Pinpoint the cell where the given text exists, returning its [X, Y] midpoint coordinate. 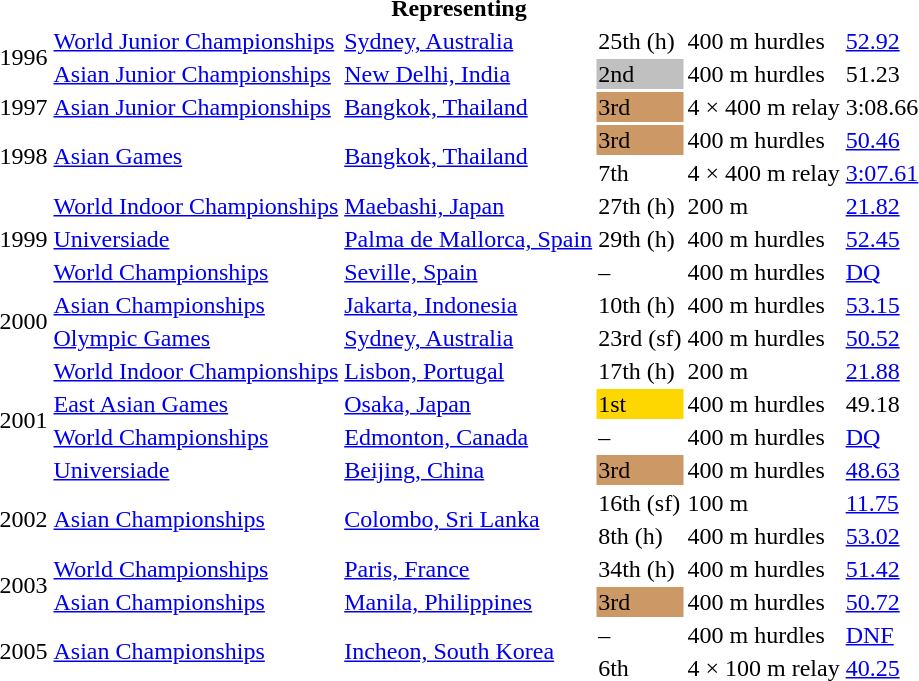
8th (h) [640, 536]
2nd [640, 74]
25th (h) [640, 41]
Olympic Games [196, 338]
New Delhi, India [468, 74]
East Asian Games [196, 404]
Manila, Philippines [468, 602]
Edmonton, Canada [468, 437]
16th (sf) [640, 503]
27th (h) [640, 206]
Paris, France [468, 569]
Maebashi, Japan [468, 206]
Osaka, Japan [468, 404]
Asian Games [196, 156]
100 m [764, 503]
10th (h) [640, 305]
29th (h) [640, 239]
Seville, Spain [468, 272]
Colombo, Sri Lanka [468, 520]
17th (h) [640, 371]
34th (h) [640, 569]
World Junior Championships [196, 41]
Palma de Mallorca, Spain [468, 239]
Lisbon, Portugal [468, 371]
7th [640, 173]
Beijing, China [468, 470]
23rd (sf) [640, 338]
1st [640, 404]
Jakarta, Indonesia [468, 305]
